Locate the cell with the specified text and output its [X, Y] center coordinate. 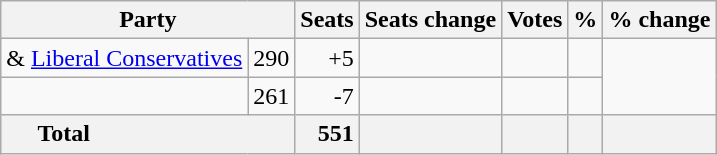
Seats [327, 20]
551 [327, 134]
% [586, 20]
Votes [535, 20]
Seats change [430, 20]
Total [148, 134]
261 [272, 96]
& Liberal Conservatives [124, 58]
Party [148, 20]
-7 [327, 96]
290 [272, 58]
% change [660, 20]
+5 [327, 58]
